Scan for the cell matching the given text and deliver its (x, y) coordinate at center. 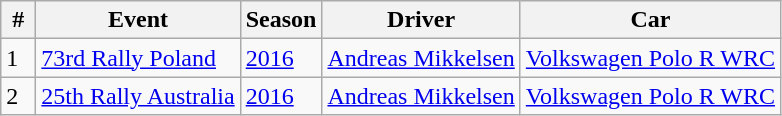
Driver (421, 20)
Season (281, 20)
1 (18, 58)
73rd Rally Poland (138, 58)
2 (18, 96)
Car (650, 20)
Event (138, 20)
# (18, 20)
25th Rally Australia (138, 96)
